Search for the cell housing the specified text and yield its [X, Y] center coordinate. 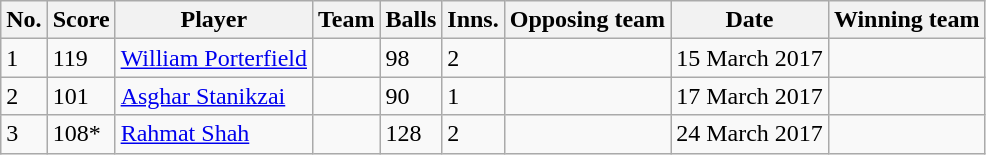
101 [81, 96]
3 [24, 134]
Winning team [906, 20]
15 March 2017 [750, 58]
17 March 2017 [750, 96]
90 [411, 96]
Date [750, 20]
Player [214, 20]
108* [81, 134]
Inns. [473, 20]
128 [411, 134]
Rahmat Shah [214, 134]
Balls [411, 20]
No. [24, 20]
119 [81, 58]
Score [81, 20]
Team [346, 20]
William Porterfield [214, 58]
Asghar Stanikzai [214, 96]
98 [411, 58]
Opposing team [587, 20]
24 March 2017 [750, 134]
